Output the (X, Y) coordinate of the center of the cell containing the given text.  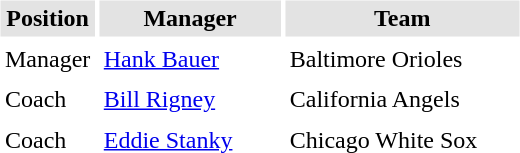
Bill Rigney (190, 100)
Hank Bauer (190, 59)
Position (47, 18)
Baltimore Orioles (402, 59)
California Angels (402, 100)
Team (402, 18)
Coach (47, 100)
